Scan for the cell matching the given text and deliver its [X, Y] coordinate at center. 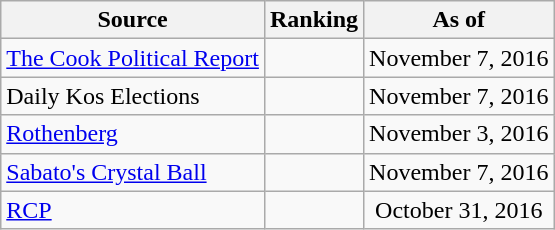
Sabato's Crystal Ball [133, 172]
Rothenberg [133, 134]
RCP [133, 210]
Daily Kos Elections [133, 96]
October 31, 2016 [459, 210]
As of [459, 20]
Ranking [314, 20]
The Cook Political Report [133, 58]
Source [133, 20]
November 3, 2016 [459, 134]
